For the text-containing cell, return its midpoint in [X, Y] coordinate format. 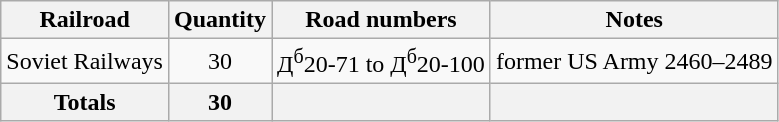
Soviet Railways [85, 62]
Railroad [85, 20]
former US Army 2460–2489 [634, 62]
Дб20-71 to Дб20-100 [382, 62]
Totals [85, 102]
Quantity [220, 20]
Notes [634, 20]
Road numbers [382, 20]
